Scan for the cell matching the given text and deliver its [X, Y] coordinate at center. 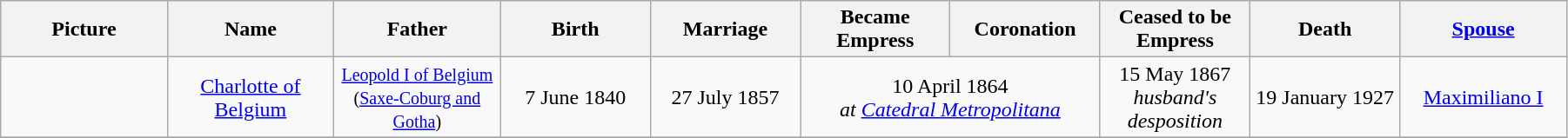
Father [418, 30]
7 June 1840 [575, 97]
Spouse [1484, 30]
10 April 1864at Catedral Metropolitana [950, 97]
15 May 1867husband's desposition [1175, 97]
Name [251, 30]
Marriage [725, 30]
Ceased to be Empress [1175, 30]
19 January 1927 [1325, 97]
Picture [84, 30]
Charlotte of Belgium [251, 97]
Leopold I of Belgium(Saxe-Coburg and Gotha) [418, 97]
27 July 1857 [725, 97]
Death [1325, 30]
Became Empress [875, 30]
Maximiliano I [1484, 97]
Coronation [1025, 30]
Birth [575, 30]
